Identify which cell holds the provided text, then report its [X, Y] central coordinate. 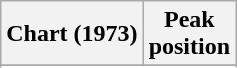
Peakposition [189, 34]
Chart (1973) [72, 34]
